Determine the (X, Y) coordinate at the center of the cell enclosing the given text.  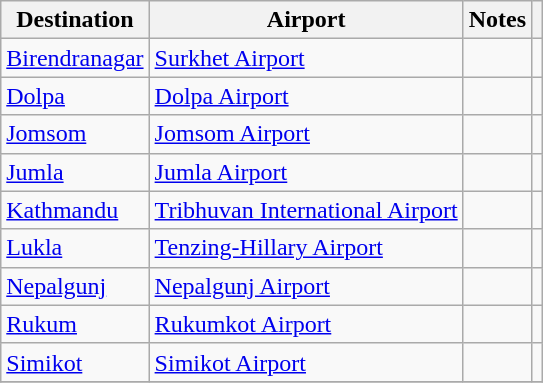
Jomsom Airport (306, 134)
Simikot Airport (306, 362)
Rukumkot Airport (306, 324)
Simikot (75, 362)
Lukla (75, 248)
Destination (75, 20)
Surkhet Airport (306, 58)
Tenzing-Hillary Airport (306, 248)
Kathmandu (75, 210)
Nepalgunj (75, 286)
Rukum (75, 324)
Airport (306, 20)
Jumla Airport (306, 172)
Dolpa Airport (306, 96)
Dolpa (75, 96)
Jomsom (75, 134)
Notes (497, 20)
Nepalgunj Airport (306, 286)
Jumla (75, 172)
Birendranagar (75, 58)
Tribhuvan International Airport (306, 210)
